Return [x, y] of the center of cell containing provided text 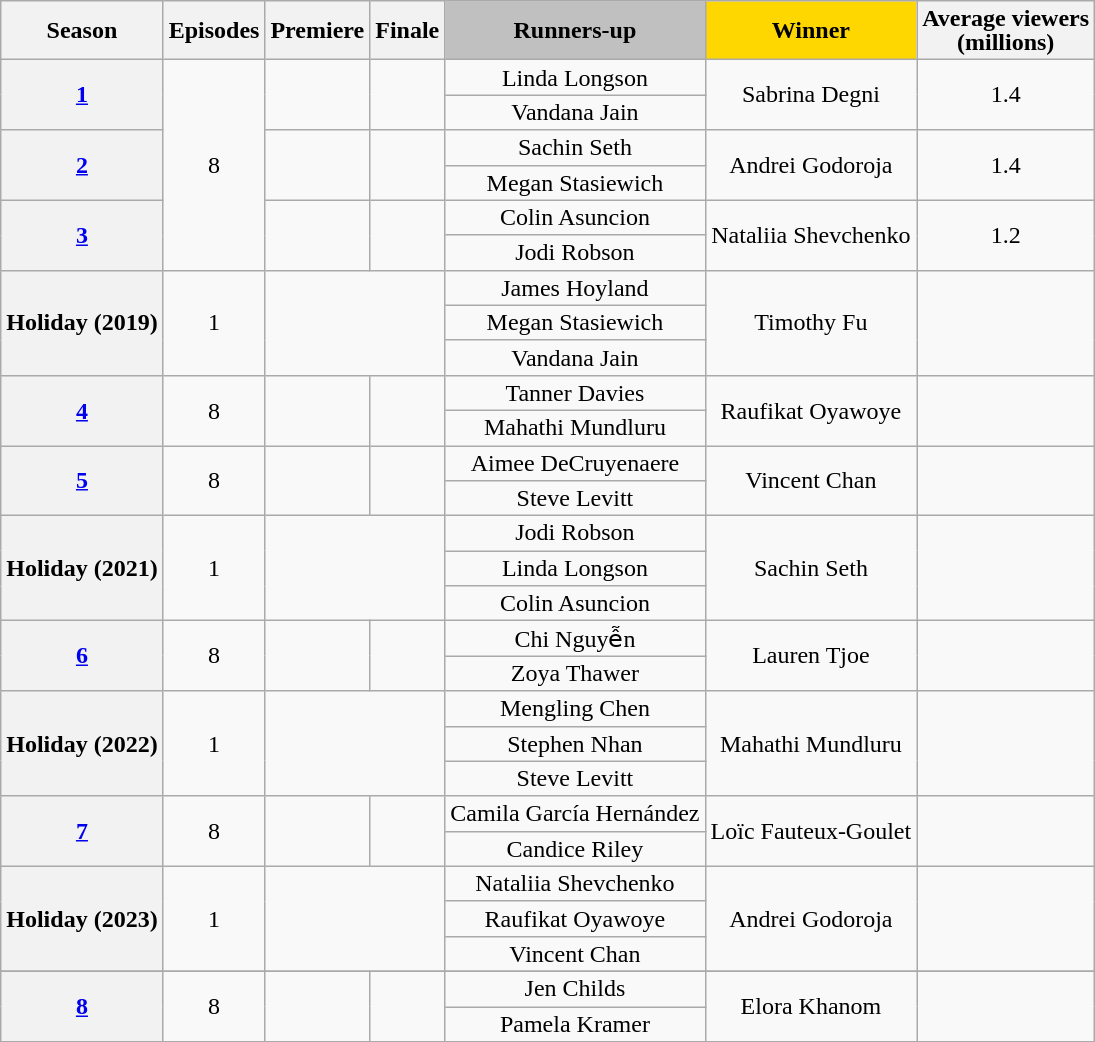
Winner [811, 30]
Holiday (2022) [82, 744]
4 [82, 410]
Timothy Fu [811, 322]
Lauren Tjoe [811, 656]
Premiere [318, 30]
Average viewers(millions) [1006, 30]
1.2 [1006, 235]
Holiday (2021) [82, 568]
6 [82, 656]
7 [82, 831]
Runners-up [575, 30]
2 [82, 165]
Chi Nguyễn [575, 638]
Finale [408, 30]
Season [82, 30]
Zoya Thawer [575, 674]
Sabrina Degni [811, 95]
Holiday (2019) [82, 322]
Camila García Hernández [575, 814]
Tanner Davies [575, 392]
Mengling Chen [575, 708]
Episodes [214, 30]
Aimee DeCruyenaere [575, 464]
Candice Riley [575, 848]
James Hoyland [575, 288]
Stephen Nhan [575, 744]
5 [82, 481]
Jen Childs [575, 988]
Loïc Fauteux-Goulet [811, 831]
Elora Khanom [811, 1006]
Pamela Kramer [575, 1024]
3 [82, 235]
Holiday (2023) [82, 918]
